Search for the cell housing the specified text and yield its (x, y) center coordinate. 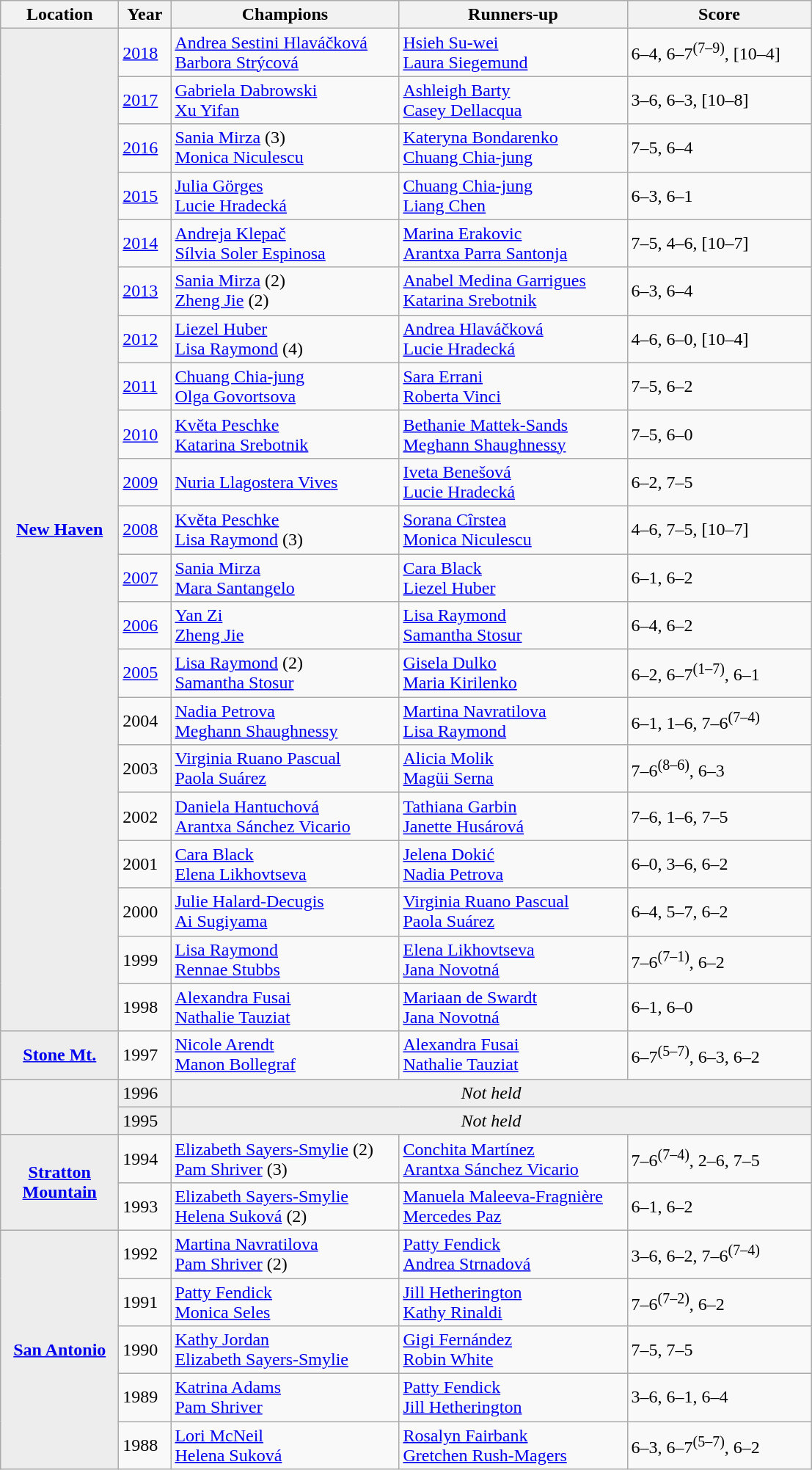
Anabel Medina Garrigues Katarina Srebotnik (513, 291)
7–6, 1–6, 7–5 (719, 816)
7–5, 4–6, [10–7] (719, 244)
7–6(7–4), 2–6, 7–5 (719, 1158)
Lisa Raymond Samantha Stosur (513, 625)
Květa Peschke Lisa Raymond (3) (285, 530)
New Haven (60, 530)
1999 (145, 960)
Patty Fendick Jill Hetherington (513, 1397)
2010 (145, 434)
Daniela Hantuchová Arantxa Sánchez Vicario (285, 816)
Bethanie Mattek-Sands Meghann Shaughnessy (513, 434)
7–6(7–1), 6–2 (719, 960)
Iveta Benešová Lucie Hradecká (513, 481)
6–4, 6–2 (719, 625)
Stone Mt. (60, 1055)
Sania Mirza (2) Zheng Jie (2) (285, 291)
Sara Errani Roberta Vinci (513, 386)
Ashleigh Barty Casey Dellacqua (513, 100)
Cara Black Elena Likhovtseva (285, 865)
Conchita Martínez Arantxa Sánchez Vicario (513, 1158)
Champions (285, 15)
Julia Görges Lucie Hradecká (285, 195)
6–3, 6–4 (719, 291)
2017 (145, 100)
6–2, 7–5 (719, 481)
1988 (145, 1446)
Gisela Dulko Maria Kirilenko (513, 674)
Runners-up (513, 15)
Nicole Arendt Manon Bollegraf (285, 1055)
Sorana Cîrstea Monica Niculescu (513, 530)
Patty Fendick Monica Seles (285, 1302)
2013 (145, 291)
Marina Erakovic Arantxa Parra Santonja (513, 244)
3–6, 6–2, 7–6(7–4) (719, 1253)
1990 (145, 1350)
7–6(7–2), 6–2 (719, 1302)
Gigi Fernández Robin White (513, 1350)
1992 (145, 1253)
Rosalyn Fairbank Gretchen Rush-Magers (513, 1446)
2012 (145, 339)
7–6(8–6), 6–3 (719, 769)
6–4, 5–7, 6–2 (719, 912)
Andrea Sestini Hlaváčková Barbora Strýcová (285, 53)
Katrina Adams Pam Shriver (285, 1397)
7–5, 7–5 (719, 1350)
Mariaan de Swardt Jana Novotná (513, 1007)
1991 (145, 1302)
2016 (145, 148)
4–6, 7–5, [10–7] (719, 530)
1993 (145, 1207)
Cara Black Liezel Huber (513, 577)
Kateryna Bondarenko Chuang Chia-jung (513, 148)
7–5, 6–4 (719, 148)
Location (60, 15)
2000 (145, 912)
Lisa Raymond (2) Samantha Stosur (285, 674)
6–1, 1–6, 7–6(7–4) (719, 721)
Patty Fendick Andrea Strnadová (513, 1253)
Year (145, 15)
Elena Likhovtseva Jana Novotná (513, 960)
Hsieh Su-wei Laura Siegemund (513, 53)
4–6, 6–0, [10–4] (719, 339)
Julie Halard-Decugis Ai Sugiyama (285, 912)
Lisa Raymond Rennae Stubbs (285, 960)
3–6, 6–1, 6–4 (719, 1397)
1995 (145, 1121)
1996 (145, 1093)
Martina Navratilova Pam Shriver (2) (285, 1253)
Martina Navratilova Lisa Raymond (513, 721)
Nadia Petrova Meghann Shaughnessy (285, 721)
Andreja Klepač Sílvia Soler Espinosa (285, 244)
Alicia Molik Magüi Serna (513, 769)
Elizabeth Sayers-Smylie (2) Pam Shriver (3) (285, 1158)
2005 (145, 674)
2009 (145, 481)
Gabriela Dabrowski Xu Yifan (285, 100)
Chuang Chia-jung Olga Govortsova (285, 386)
2014 (145, 244)
7–5, 6–0 (719, 434)
6–2, 6–7(1–7), 6–1 (719, 674)
2001 (145, 865)
6–3, 6–1 (719, 195)
Sania Mirza Mara Santangelo (285, 577)
Květa Peschke Katarina Srebotnik (285, 434)
Chuang Chia-jung Liang Chen (513, 195)
2002 (145, 816)
7–5, 6–2 (719, 386)
Elizabeth Sayers-Smylie Helena Suková (2) (285, 1207)
2018 (145, 53)
Nuria Llagostera Vives (285, 481)
Score (719, 15)
2008 (145, 530)
3–6, 6–3, [10–8] (719, 100)
1997 (145, 1055)
Sania Mirza (3) Monica Niculescu (285, 148)
Tathiana Garbin Janette Husárová (513, 816)
2011 (145, 386)
Jelena Dokić Nadia Petrova (513, 865)
1994 (145, 1158)
Jill Hetherington Kathy Rinaldi (513, 1302)
San Antonio (60, 1349)
Kathy Jordan Elizabeth Sayers-Smylie (285, 1350)
2003 (145, 769)
Lori McNeil Helena Suková (285, 1446)
Andrea Hlaváčková Lucie Hradecká (513, 339)
6–3, 6–7(5–7), 6–2 (719, 1446)
6–0, 3–6, 6–2 (719, 865)
1989 (145, 1397)
6–1, 6–0 (719, 1007)
Manuela Maleeva-Fragnière Mercedes Paz (513, 1207)
6–4, 6–7(7–9), [10–4] (719, 53)
Liezel Huber Lisa Raymond (4) (285, 339)
2007 (145, 577)
6–7(5–7), 6–3, 6–2 (719, 1055)
2004 (145, 721)
2015 (145, 195)
StrattonMountain (60, 1182)
1998 (145, 1007)
Yan Zi Zheng Jie (285, 625)
2006 (145, 625)
